Return the (X, Y) coordinate for the center point of the cell that contains the specified text.  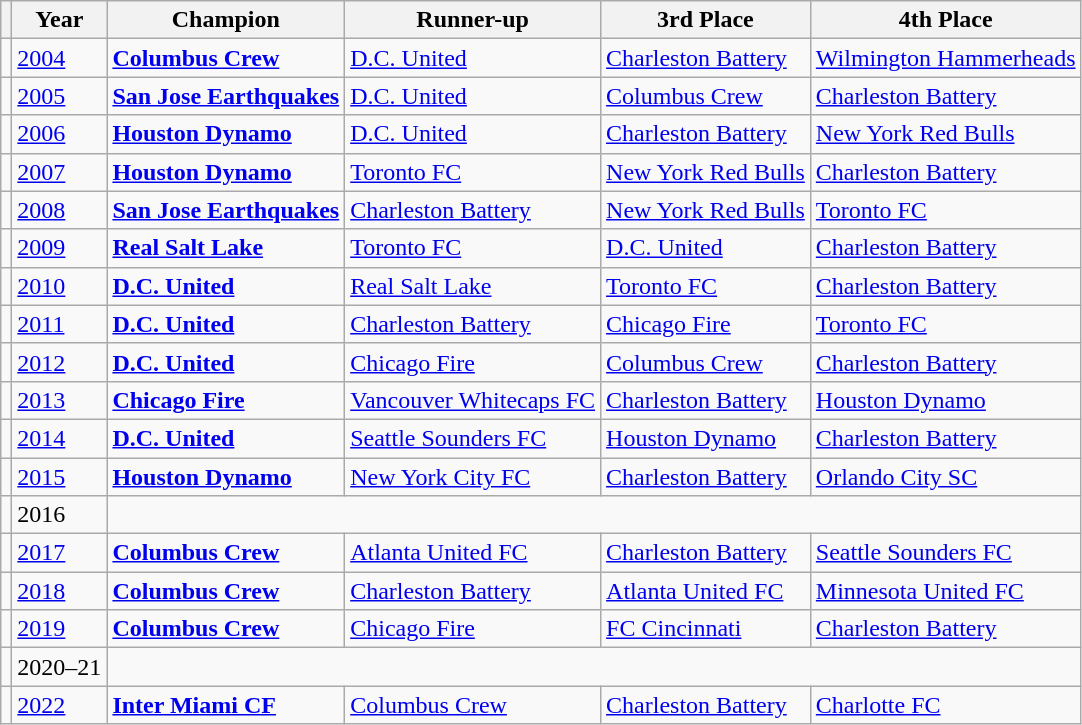
2016 (60, 515)
Inter Miami CF (226, 705)
4th Place (946, 20)
Vancouver Whitecaps FC (473, 400)
2011 (60, 324)
Minnesota United FC (946, 591)
2014 (60, 438)
2012 (60, 362)
Orlando City SC (946, 477)
Year (60, 20)
2020–21 (60, 667)
Wilmington Hammerheads (946, 58)
2013 (60, 400)
2017 (60, 553)
2015 (60, 477)
2019 (60, 629)
2008 (60, 210)
2005 (60, 96)
2010 (60, 286)
2018 (60, 591)
3rd Place (706, 20)
2007 (60, 172)
2004 (60, 58)
2009 (60, 248)
Runner-up (473, 20)
FC Cincinnati (706, 629)
Charlotte FC (946, 705)
Champion (226, 20)
New York City FC (473, 477)
2006 (60, 134)
2022 (60, 705)
